Find where the given text appears and provide that cell's center as (X, Y) coordinate. 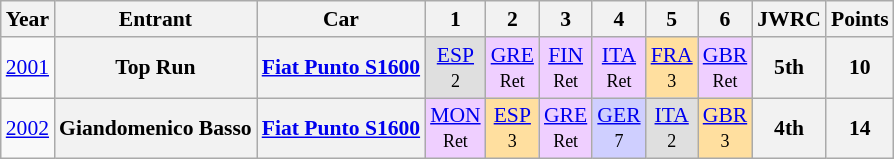
ITARet (618, 68)
4 (618, 19)
Giandomenico Basso (156, 128)
10 (860, 68)
2001 (28, 68)
GBR3 (726, 128)
4th (789, 128)
1 (456, 19)
Entrant (156, 19)
2 (512, 19)
MONRet (456, 128)
FINRet (566, 68)
3 (566, 19)
Top Run (156, 68)
2002 (28, 128)
ESP2 (456, 68)
6 (726, 19)
GER7 (618, 128)
FRA3 (672, 68)
ITA2 (672, 128)
5th (789, 68)
Year (28, 19)
GBRRet (726, 68)
Points (860, 19)
14 (860, 128)
ESP3 (512, 128)
Car (341, 19)
JWRC (789, 19)
5 (672, 19)
